Pinpoint the cell where the given text exists, returning its [x, y] midpoint coordinate. 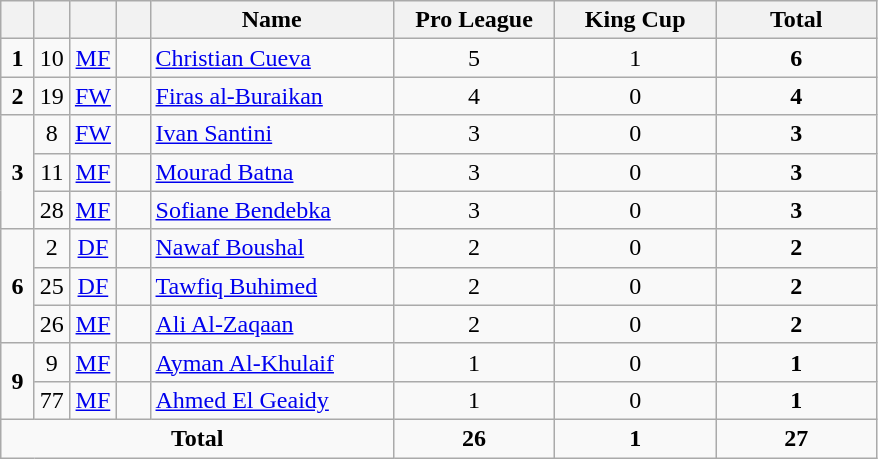
King Cup [636, 20]
19 [52, 96]
77 [52, 400]
Ali Al-Zaqaan [272, 324]
25 [52, 286]
5 [474, 58]
Nawaf Boushal [272, 248]
Ayman Al-Khulaif [272, 362]
Firas al-Buraikan [272, 96]
Ivan Santini [272, 134]
10 [52, 58]
11 [52, 172]
8 [52, 134]
27 [796, 438]
Pro League [474, 20]
Mourad Batna [272, 172]
Name [272, 20]
28 [52, 210]
Tawfiq Buhimed [272, 286]
Ahmed El Geaidy [272, 400]
Sofiane Bendebka [272, 210]
Christian Cueva [272, 58]
